Determine the [x, y] coordinate at the center of the cell enclosing the given text.  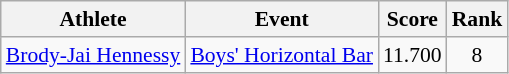
Event [282, 19]
Brody-Jai Hennessy [94, 55]
11.700 [412, 55]
Score [412, 19]
Boys' Horizontal Bar [282, 55]
8 [478, 55]
Athlete [94, 19]
Rank [478, 19]
